Locate the cell with the specified text and output its [x, y] center coordinate. 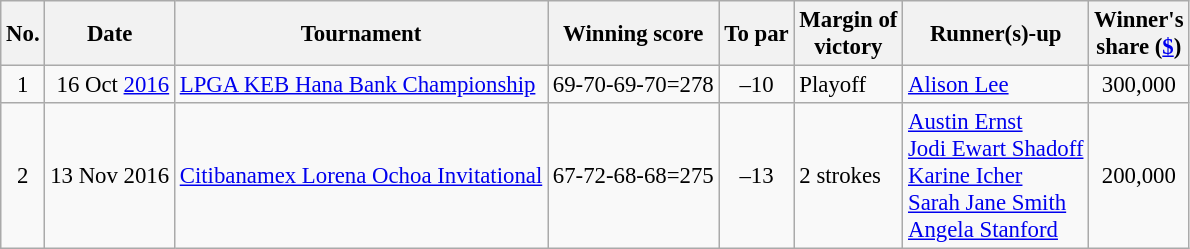
Playoff [848, 85]
1 [23, 85]
69-70-69-70=278 [634, 85]
16 Oct 2016 [110, 85]
Austin Ernst Jodi Ewart Shadoff Karine Icher Sarah Jane Smith Angela Stanford [996, 176]
67-72-68-68=275 [634, 176]
2 strokes [848, 176]
Alison Lee [996, 85]
200,000 [1139, 176]
No. [23, 34]
Date [110, 34]
LPGA KEB Hana Bank Championship [360, 85]
Margin ofvictory [848, 34]
Winner'sshare ($) [1139, 34]
–13 [756, 176]
To par [756, 34]
13 Nov 2016 [110, 176]
2 [23, 176]
Citibanamex Lorena Ochoa Invitational [360, 176]
300,000 [1139, 85]
Winning score [634, 34]
Runner(s)-up [996, 34]
–10 [756, 85]
Tournament [360, 34]
